Return the [X, Y] coordinate for the center point of the cell that contains the specified text.  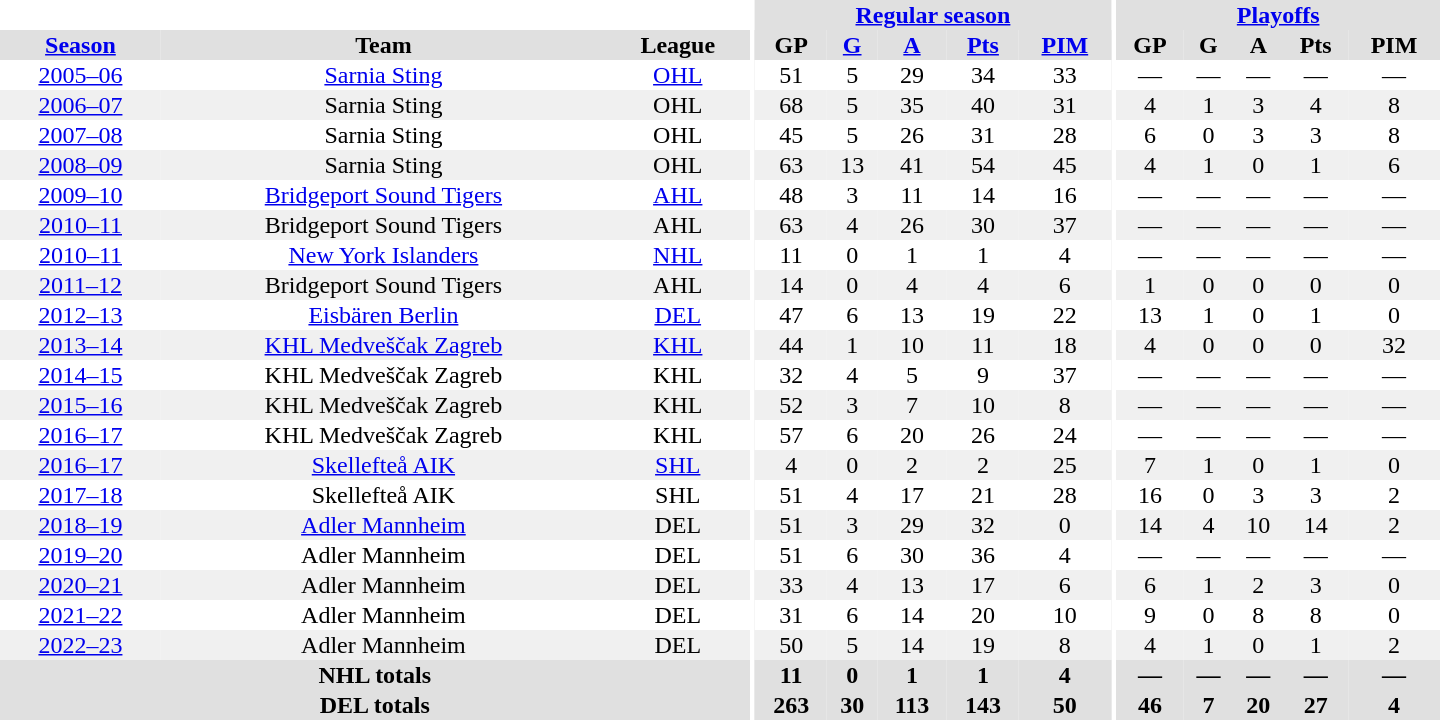
22 [1065, 315]
2007–08 [80, 135]
2012–13 [80, 315]
143 [983, 705]
Eisbären Berlin [384, 315]
2008–09 [80, 165]
2017–18 [80, 495]
27 [1316, 705]
54 [983, 165]
18 [1065, 345]
2013–14 [80, 345]
League [678, 45]
2018–19 [80, 525]
46 [1150, 705]
21 [983, 495]
47 [791, 315]
DEL totals [375, 705]
263 [791, 705]
2011–12 [80, 285]
New York Islanders [384, 255]
Regular season [933, 15]
2022–23 [80, 645]
113 [912, 705]
2021–22 [80, 615]
34 [983, 75]
NHL totals [375, 675]
Season [80, 45]
25 [1065, 465]
48 [791, 195]
NHL [678, 255]
57 [791, 435]
68 [791, 105]
2020–21 [80, 585]
44 [791, 345]
2005–06 [80, 75]
2014–15 [80, 375]
2009–10 [80, 195]
Team [384, 45]
40 [983, 105]
2019–20 [80, 555]
41 [912, 165]
2015–16 [80, 405]
Playoffs [1278, 15]
52 [791, 405]
24 [1065, 435]
36 [983, 555]
35 [912, 105]
2006–07 [80, 105]
